From the cell containing the given text, extract its center point as (x, y) coordinate. 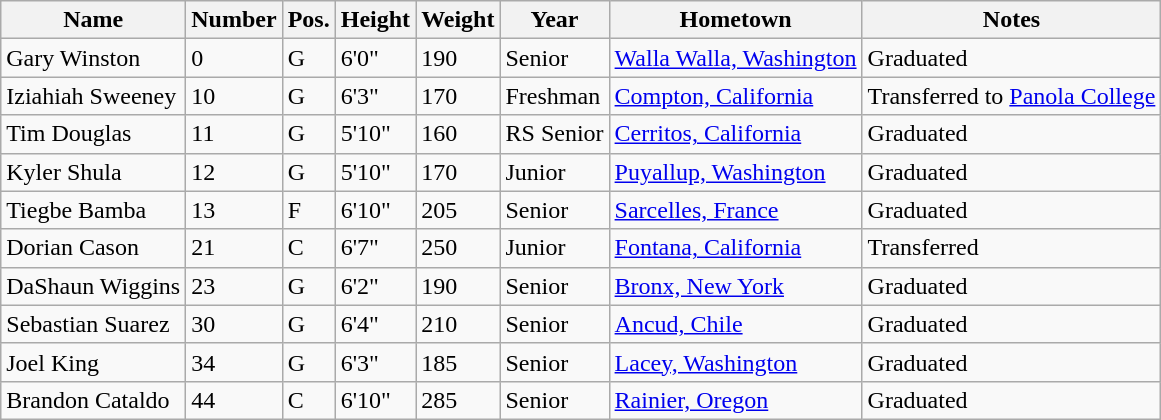
RS Senior (554, 134)
Walla Walla, Washington (736, 58)
0 (234, 58)
Sebastian Suarez (94, 324)
10 (234, 96)
Year (554, 20)
34 (234, 362)
Transferred (1012, 248)
11 (234, 134)
13 (234, 210)
Tiegbe Bamba (94, 210)
Ancud, Chile (736, 324)
Transferred to Panola College (1012, 96)
205 (458, 210)
250 (458, 248)
285 (458, 400)
Freshman (554, 96)
30 (234, 324)
Height (375, 20)
44 (234, 400)
Kyler Shula (94, 172)
Tim Douglas (94, 134)
185 (458, 362)
6'0" (375, 58)
Iziahiah Sweeney (94, 96)
12 (234, 172)
6'4" (375, 324)
Fontana, California (736, 248)
23 (234, 286)
Weight (458, 20)
Brandon Cataldo (94, 400)
Cerritos, California (736, 134)
DaShaun Wiggins (94, 286)
Lacey, Washington (736, 362)
Number (234, 20)
Joel King (94, 362)
Bronx, New York (736, 286)
6'7" (375, 248)
Sarcelles, France (736, 210)
Hometown (736, 20)
F (308, 210)
Pos. (308, 20)
Notes (1012, 20)
Dorian Cason (94, 248)
6'2" (375, 286)
210 (458, 324)
Compton, California (736, 96)
21 (234, 248)
Puyallup, Washington (736, 172)
Rainier, Oregon (736, 400)
Gary Winston (94, 58)
Name (94, 20)
160 (458, 134)
